Find where the given text appears and provide that cell's center as (X, Y) coordinate. 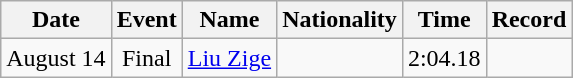
Final (146, 58)
Liu Zige (229, 58)
Time (444, 20)
August 14 (56, 58)
Event (146, 20)
Name (229, 20)
Nationality (340, 20)
Record (529, 20)
Date (56, 20)
2:04.18 (444, 58)
